Output the (x, y) coordinate of the center of the cell containing the given text.  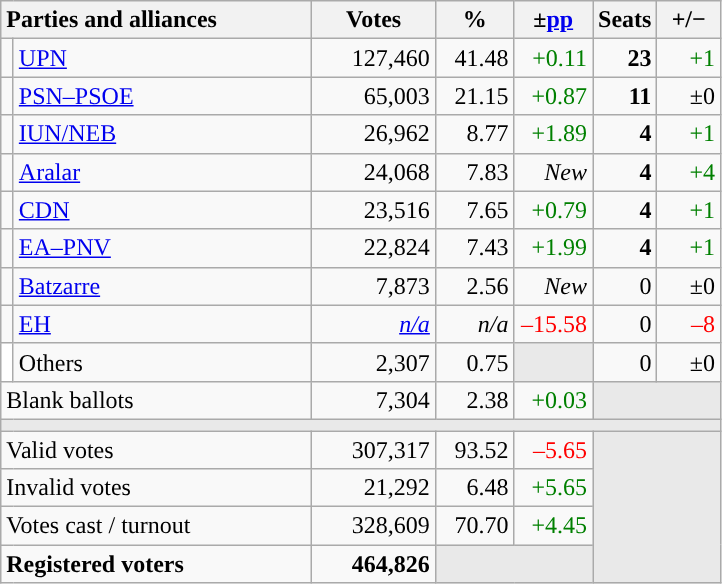
Votes cast / turnout (156, 526)
–5.65 (554, 449)
22,824 (374, 248)
% (474, 20)
+1.89 (554, 134)
+4.45 (554, 526)
EH (162, 324)
+0.79 (554, 210)
21,292 (374, 488)
IUN/NEB (162, 134)
Valid votes (156, 449)
464,826 (374, 564)
+0.87 (554, 96)
Registered voters (156, 564)
Others (162, 362)
Batzarre (162, 286)
CDN (162, 210)
PSN–PSOE (162, 96)
7.43 (474, 248)
+/− (689, 20)
7.65 (474, 210)
23,516 (374, 210)
EA–PNV (162, 248)
UPN (162, 58)
7,304 (374, 400)
7,873 (374, 286)
2,307 (374, 362)
0.75 (474, 362)
Seats (624, 20)
+0.11 (554, 58)
11 (624, 96)
23 (624, 58)
Aralar (162, 172)
+5.65 (554, 488)
–8 (689, 324)
Parties and alliances (156, 20)
+0.03 (554, 400)
2.38 (474, 400)
21.15 (474, 96)
6.48 (474, 488)
7.83 (474, 172)
24,068 (374, 172)
+4 (689, 172)
93.52 (474, 449)
328,609 (374, 526)
65,003 (374, 96)
+1.99 (554, 248)
–15.58 (554, 324)
26,962 (374, 134)
41.48 (474, 58)
Invalid votes (156, 488)
Blank ballots (156, 400)
8.77 (474, 134)
127,460 (374, 58)
±pp (554, 20)
Votes (374, 20)
70.70 (474, 526)
2.56 (474, 286)
307,317 (374, 449)
